Extract the (X, Y) coordinate from the center of the cell holding the provided text.  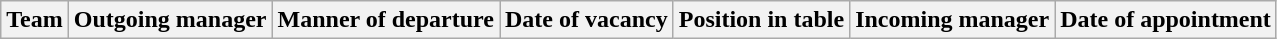
Manner of departure (386, 20)
Date of vacancy (587, 20)
Outgoing manager (170, 20)
Position in table (761, 20)
Team (35, 20)
Date of appointment (1166, 20)
Incoming manager (952, 20)
